Extract the (x, y) coordinate from the center of the cell holding the provided text.  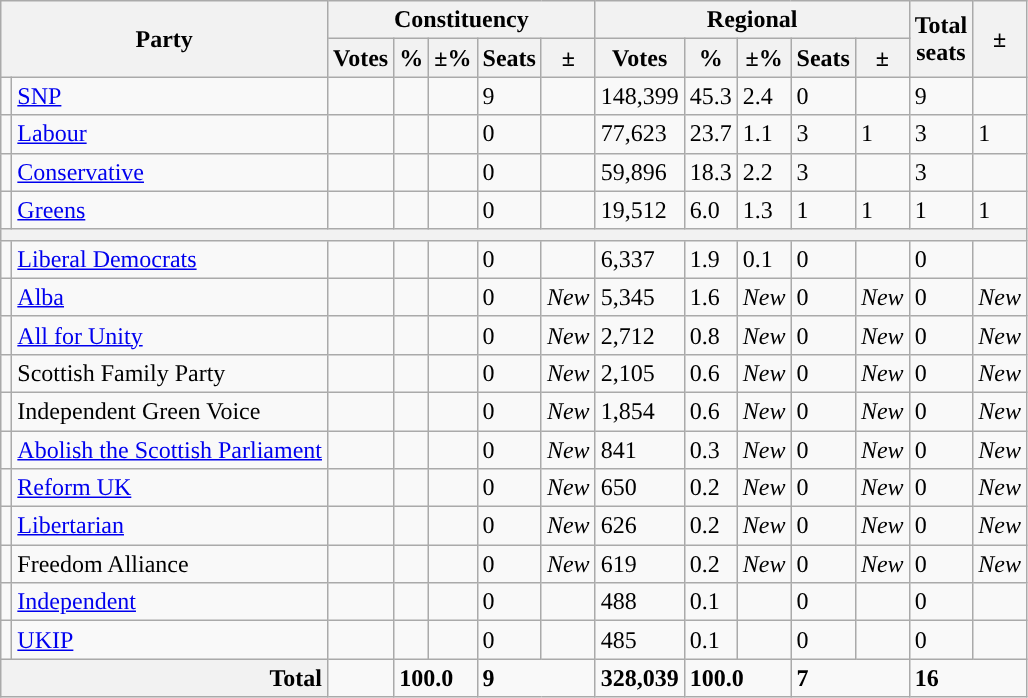
Freedom Alliance (170, 564)
5,345 (640, 297)
485 (640, 640)
19,512 (640, 210)
Constituency (462, 20)
2.4 (764, 96)
Conservative (170, 172)
Regional (752, 20)
All for Unity (170, 335)
650 (640, 488)
18.3 (710, 172)
2,712 (640, 335)
23.7 (710, 134)
Alba (170, 297)
6.0 (710, 210)
Party (164, 39)
45.3 (710, 96)
Greens (170, 210)
Abolish the Scottish Parliament (170, 449)
1.1 (764, 134)
619 (640, 564)
UKIP (170, 640)
Independent (170, 602)
Liberal Democrats (170, 259)
6,337 (640, 259)
1.6 (710, 297)
1.3 (764, 210)
2.2 (764, 172)
1.9 (710, 259)
2,105 (640, 373)
Totalseats (941, 39)
148,399 (640, 96)
Labour (170, 134)
Libertarian (170, 526)
488 (640, 602)
0.8 (710, 335)
77,623 (640, 134)
Scottish Family Party (170, 373)
626 (640, 526)
Total (164, 678)
1,854 (640, 411)
59,896 (640, 172)
328,039 (640, 678)
16 (968, 678)
Independent Green Voice (170, 411)
0.3 (710, 449)
Reform UK (170, 488)
SNP (170, 96)
841 (640, 449)
7 (850, 678)
